Detect which cell encompasses the target text, then output its [x, y] center coordinate. 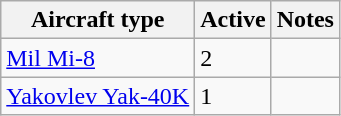
Mil Mi-8 [98, 58]
Yakovlev Yak-40K [98, 96]
2 [233, 58]
1 [233, 96]
Active [233, 20]
Aircraft type [98, 20]
Notes [305, 20]
